Find where the given text appears and provide that cell's center as (x, y) coordinate. 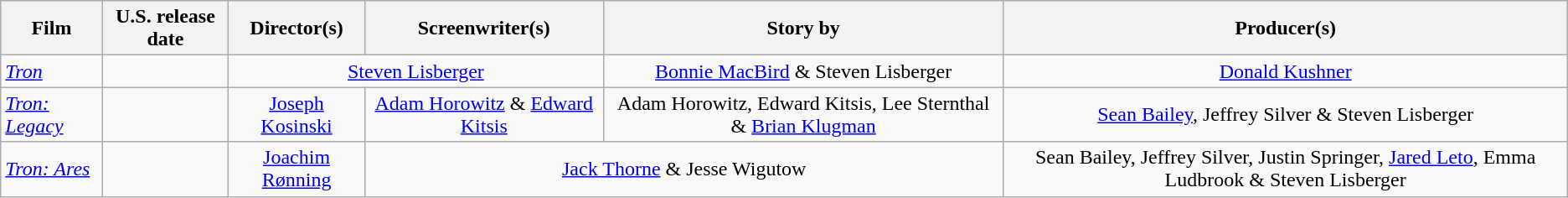
Adam Horowitz, Edward Kitsis, Lee Sternthal & Brian Klugman (803, 114)
Tron (52, 71)
Film (52, 29)
Story by (803, 29)
Tron: Legacy (52, 114)
Steven Lisberger (415, 71)
Screenwriter(s) (484, 29)
Donald Kushner (1285, 71)
Joachim Rønning (297, 169)
Director(s) (297, 29)
Tron: Ares (52, 169)
Sean Bailey, Jeffrey Silver, Justin Springer, Jared Leto, Emma Ludbrook & Steven Lisberger (1285, 169)
Adam Horowitz & Edward Kitsis (484, 114)
Producer(s) (1285, 29)
Joseph Kosinski (297, 114)
U.S. release date (166, 29)
Sean Bailey, Jeffrey Silver & Steven Lisberger (1285, 114)
Bonnie MacBird & Steven Lisberger (803, 71)
Jack Thorne & Jesse Wigutow (683, 169)
